Identify which cell holds the provided text, then report its [x, y] central coordinate. 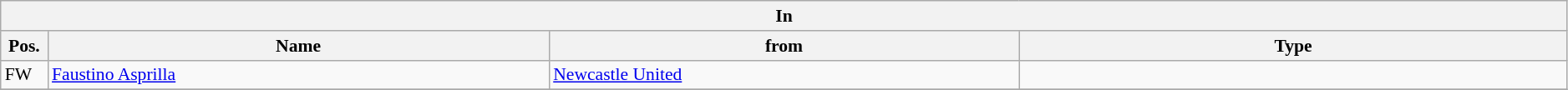
In [784, 16]
Type [1293, 46]
Faustino Asprilla [298, 75]
FW [24, 75]
Name [298, 46]
from [784, 46]
Newcastle United [784, 75]
Pos. [24, 46]
